Pinpoint the cell where the given text exists, returning its [x, y] midpoint coordinate. 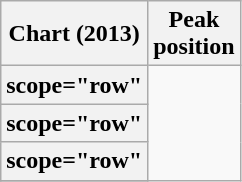
Peakposition [194, 34]
Chart (2013) [74, 34]
